Determine the [x, y] coordinate at the center of the cell enclosing the given text.  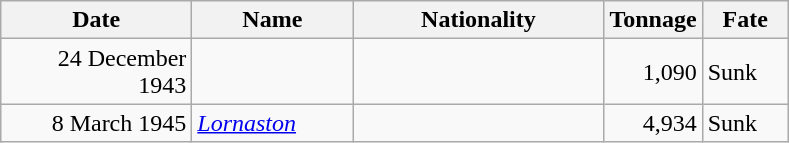
4,934 [653, 123]
Lornaston [272, 123]
Fate [745, 20]
1,090 [653, 72]
Tonnage [653, 20]
24 December 1943 [96, 72]
Date [96, 20]
Nationality [478, 20]
Name [272, 20]
8 March 1945 [96, 123]
